Detect which cell encompasses the target text, then output its [X, Y] center coordinate. 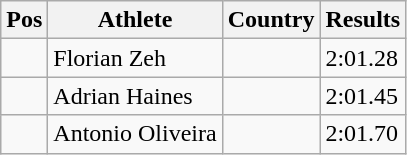
Florian Zeh [135, 58]
2:01.28 [363, 58]
Adrian Haines [135, 96]
Results [363, 20]
2:01.45 [363, 96]
Pos [24, 20]
Country [271, 20]
Athlete [135, 20]
2:01.70 [363, 134]
Antonio Oliveira [135, 134]
